Return [X, Y] of the center of cell containing provided text 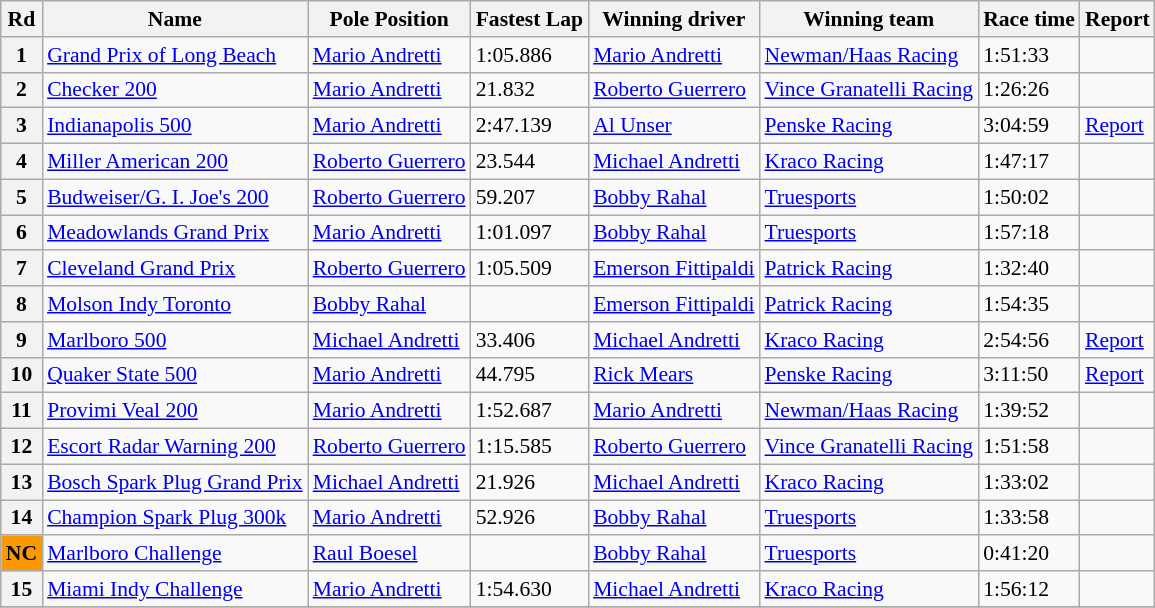
Champion Spark Plug 300k [175, 518]
1:51:33 [1029, 55]
23.544 [530, 162]
Winning driver [674, 19]
59.207 [530, 197]
1:52.687 [530, 411]
Marlboro 500 [175, 340]
1:51:58 [1029, 447]
Provimi Veal 200 [175, 411]
1:57:18 [1029, 233]
1:26:26 [1029, 90]
Escort Radar Warning 200 [175, 447]
Grand Prix of Long Beach [175, 55]
1:50:02 [1029, 197]
2:54:56 [1029, 340]
1:54.630 [530, 589]
Quaker State 500 [175, 375]
1:05.886 [530, 55]
4 [22, 162]
Budweiser/G. I. Joe's 200 [175, 197]
52.926 [530, 518]
Rd [22, 19]
0:41:20 [1029, 554]
Rick Mears [674, 375]
3 [22, 126]
Miami Indy Challenge [175, 589]
12 [22, 447]
7 [22, 269]
Marlboro Challenge [175, 554]
Miller American 200 [175, 162]
1:33:58 [1029, 518]
11 [22, 411]
33.406 [530, 340]
Winning team [870, 19]
1:32:40 [1029, 269]
Meadowlands Grand Prix [175, 233]
Checker 200 [175, 90]
1:54:35 [1029, 304]
Cleveland Grand Prix [175, 269]
9 [22, 340]
1:47:17 [1029, 162]
Indianapolis 500 [175, 126]
1:01.097 [530, 233]
1 [22, 55]
Race time [1029, 19]
1:33:02 [1029, 482]
1:05.509 [530, 269]
8 [22, 304]
Pole Position [390, 19]
3:04:59 [1029, 126]
5 [22, 197]
1:15.585 [530, 447]
21.832 [530, 90]
Al Unser [674, 126]
2:47.139 [530, 126]
Bosch Spark Plug Grand Prix [175, 482]
14 [22, 518]
Name [175, 19]
15 [22, 589]
2 [22, 90]
3:11:50 [1029, 375]
Raul Boesel [390, 554]
21.926 [530, 482]
Molson Indy Toronto [175, 304]
6 [22, 233]
44.795 [530, 375]
1:39:52 [1029, 411]
10 [22, 375]
NC [22, 554]
Fastest Lap [530, 19]
1:56:12 [1029, 589]
13 [22, 482]
